From the cell containing the given text, extract its center point as [x, y] coordinate. 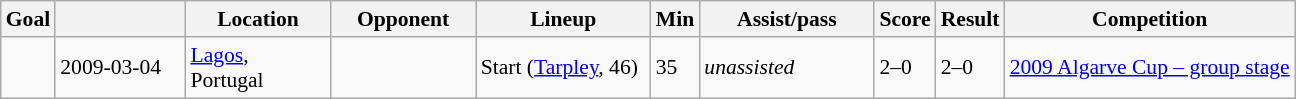
Opponent [404, 19]
Location [258, 19]
35 [676, 68]
2009 Algarve Cup – group stage [1150, 68]
2009-03-04 [120, 68]
Start (Tarpley, 46) [564, 68]
unassisted [786, 68]
Score [904, 19]
Goal [28, 19]
Min [676, 19]
Competition [1150, 19]
Result [970, 19]
Lineup [564, 19]
Lagos, Portugal [258, 68]
Assist/pass [786, 19]
